Identify which cell holds the provided text, then report its (X, Y) central coordinate. 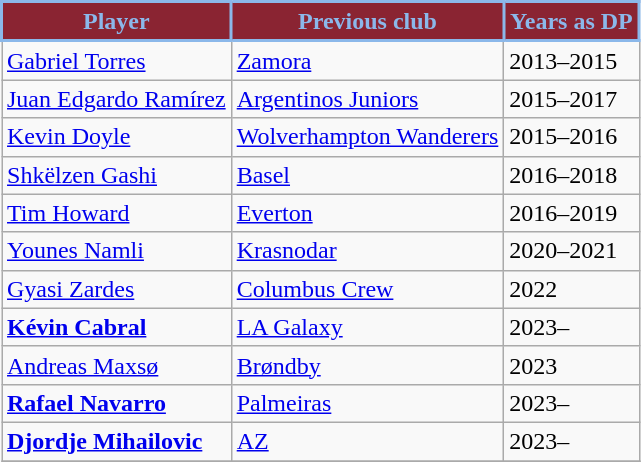
Shkëlzen Gashi (117, 175)
Kévin Cabral (117, 327)
2015–2016 (572, 137)
Juan Edgardo Ramírez (117, 99)
Palmeiras (368, 403)
Gyasi Zardes (117, 289)
AZ (368, 441)
2016–2019 (572, 213)
Years as DP (572, 22)
Gabriel Torres (117, 60)
Kevin Doyle (117, 137)
2015–2017 (572, 99)
Argentinos Juniors (368, 99)
Columbus Crew (368, 289)
Everton (368, 213)
Basel (368, 175)
Zamora (368, 60)
Krasnodar (368, 251)
Player (117, 22)
Djordje Mihailovic (117, 441)
Wolverhampton Wanderers (368, 137)
2016–2018 (572, 175)
2020–2021 (572, 251)
Tim Howard (117, 213)
Previous club (368, 22)
2013–2015 (572, 60)
LA Galaxy (368, 327)
2022 (572, 289)
Brøndby (368, 365)
2023 (572, 365)
Andreas Maxsø (117, 365)
Rafael Navarro (117, 403)
Younes Namli (117, 251)
